Capture the cell that displays the provided text and extract its (x, y) central coordinate. 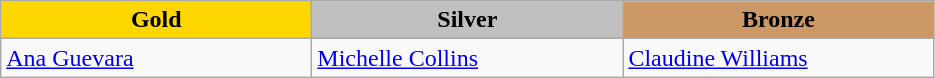
Ana Guevara (156, 58)
Silver (468, 20)
Michelle Collins (468, 58)
Claudine Williams (778, 58)
Gold (156, 20)
Bronze (778, 20)
